Locate the cell with the specified text and output its (x, y) center coordinate. 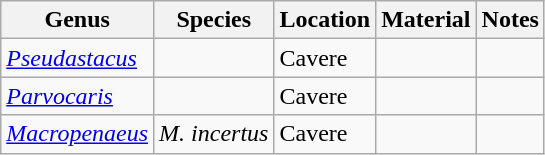
Parvocaris (78, 96)
Notes (510, 20)
Material (426, 20)
Macropenaeus (78, 134)
M. incertus (214, 134)
Pseudastacus (78, 58)
Location (325, 20)
Species (214, 20)
Genus (78, 20)
